Determine the [x, y] coordinate at the center of the cell enclosing the given text.  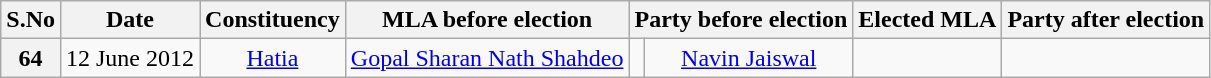
Hatia [273, 58]
Constituency [273, 20]
Date [130, 20]
12 June 2012 [130, 58]
Elected MLA [928, 20]
Navin Jaiswal [749, 58]
Party after election [1106, 20]
MLA before election [487, 20]
S.No [31, 20]
Gopal Sharan Nath Shahdeo [487, 58]
64 [31, 58]
Party before election [741, 20]
